Identify which cell holds the provided text, then report its [X, Y] central coordinate. 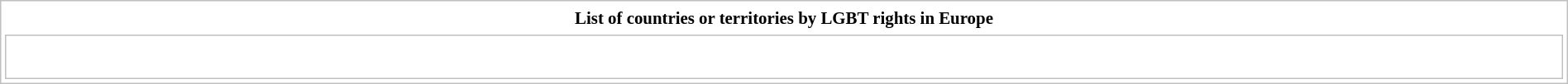
List of countries or territories by LGBT rights in Europe [784, 18]
